Locate the cell with the specified text and output its [X, Y] center coordinate. 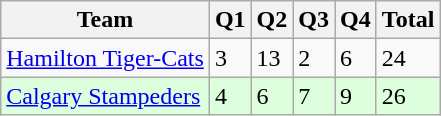
Total [408, 20]
Team [106, 20]
7 [314, 96]
Q4 [356, 20]
Q3 [314, 20]
26 [408, 96]
4 [230, 96]
Calgary Stampeders [106, 96]
13 [272, 58]
2 [314, 58]
Q1 [230, 20]
24 [408, 58]
3 [230, 58]
Q2 [272, 20]
Hamilton Tiger-Cats [106, 58]
9 [356, 96]
